Capture the cell that displays the provided text and extract its (X, Y) central coordinate. 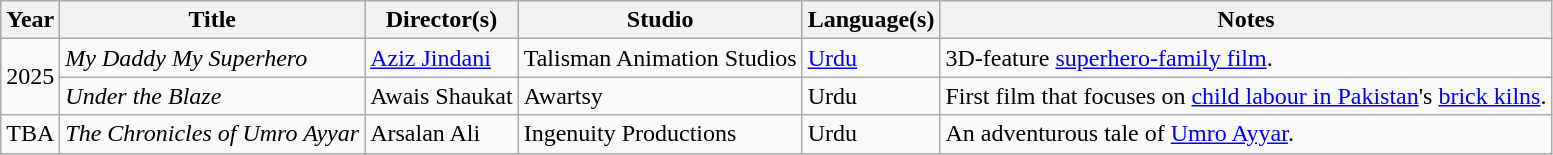
An adventurous tale of Umro Ayyar. (1246, 134)
Awais Shaukat (442, 96)
Notes (1246, 20)
Arsalan Ali (442, 134)
My Daddy My Superhero (212, 58)
Language(s) (871, 20)
Director(s) (442, 20)
First film that focuses on child labour in Pakistan's brick kilns. (1246, 96)
2025 (30, 77)
3D-feature superhero-family film. (1246, 58)
Talisman Animation Studios (660, 58)
Year (30, 20)
Title (212, 20)
The Chronicles of Umro Ayyar (212, 134)
Ingenuity Productions (660, 134)
TBA (30, 134)
Studio (660, 20)
Awartsy (660, 96)
Under the Blaze (212, 96)
Aziz Jindani (442, 58)
